Search for the cell housing the specified text and yield its (X, Y) center coordinate. 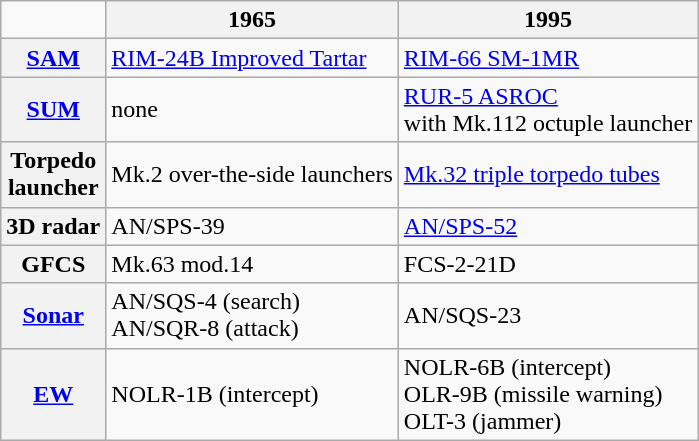
1965 (252, 20)
FCS-2-21D (548, 264)
NOLR-6B (intercept)OLR-9B (missile warning)OLT-3 (jammer) (548, 394)
3D radar (54, 226)
AN/SQS-23 (548, 316)
RUR-5 ASROCwith Mk.112 octuple launcher (548, 110)
AN/SPS-39 (252, 226)
SUM (54, 110)
Sonar (54, 316)
none (252, 110)
Torpedolauncher (54, 174)
AN/SQS-4 (search)AN/SQR-8 (attack) (252, 316)
Mk.2 over-the-side launchers (252, 174)
GFCS (54, 264)
1995 (548, 20)
AN/SPS-52 (548, 226)
NOLR-1B (intercept) (252, 394)
RIM-24B Improved Tartar (252, 58)
SAM (54, 58)
RIM-66 SM-1MR (548, 58)
Mk.32 triple torpedo tubes (548, 174)
Mk.63 mod.14 (252, 264)
EW (54, 394)
